Search for the cell housing the specified text and yield its (x, y) center coordinate. 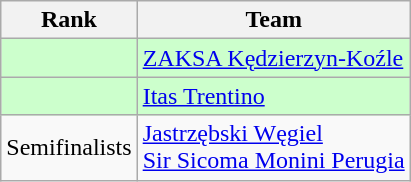
Team (274, 20)
Rank (69, 20)
Jastrzębski Węgiel Sir Sicoma Monini Perugia (274, 148)
Semifinalists (69, 148)
ZAKSA Kędzierzyn-Koźle (274, 58)
Itas Trentino (274, 96)
